Determine the [x, y] coordinate at the center of the cell enclosing the given text.  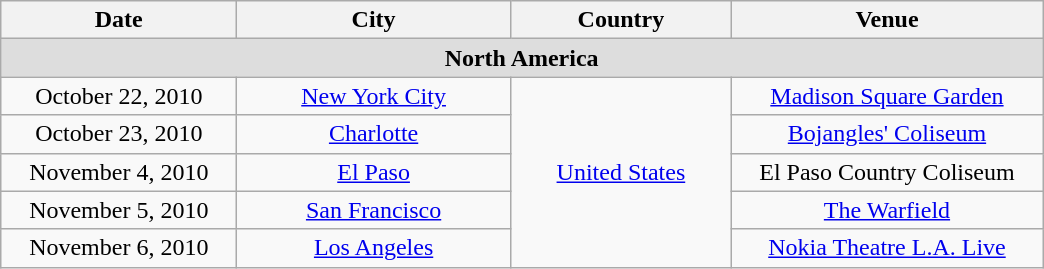
Nokia Theatre L.A. Live [886, 248]
Country [620, 20]
San Francisco [374, 210]
Venue [886, 20]
North America [522, 58]
The Warfield [886, 210]
Bojangles' Coliseum [886, 134]
Madison Square Garden [886, 96]
Los Angeles [374, 248]
November 6, 2010 [119, 248]
El Paso Country Coliseum [886, 172]
Date [119, 20]
New York City [374, 96]
November 4, 2010 [119, 172]
El Paso [374, 172]
City [374, 20]
United States [620, 172]
October 23, 2010 [119, 134]
November 5, 2010 [119, 210]
Charlotte [374, 134]
October 22, 2010 [119, 96]
